Provide the (x, y) coordinate of the cell's center where the given text is located.  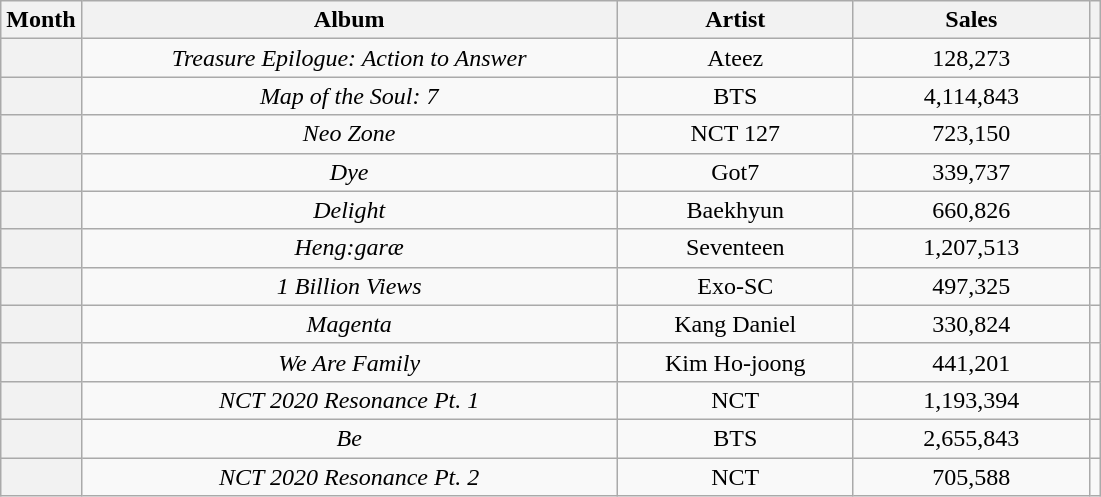
1 Billion Views (349, 286)
723,150 (971, 134)
Treasure Epilogue: Action to Answer (349, 58)
Artist (735, 20)
441,201 (971, 362)
Album (349, 20)
Neo Zone (349, 134)
Baekhyun (735, 210)
NCT 2020 Resonance Pt. 1 (349, 400)
2,655,843 (971, 438)
339,737 (971, 172)
NCT 2020 Resonance Pt. 2 (349, 477)
Sales (971, 20)
497,325 (971, 286)
Heng:garæ (349, 248)
128,273 (971, 58)
705,588 (971, 477)
1,193,394 (971, 400)
Be (349, 438)
330,824 (971, 324)
Dye (349, 172)
Seventeen (735, 248)
4,114,843 (971, 96)
NCT 127 (735, 134)
Got7 (735, 172)
Delight (349, 210)
Exo-SC (735, 286)
1,207,513 (971, 248)
Map of the Soul: 7 (349, 96)
Magenta (349, 324)
Ateez (735, 58)
660,826 (971, 210)
Kang Daniel (735, 324)
Month (41, 20)
We Are Family (349, 362)
Kim Ho-joong (735, 362)
